From the cell containing the given text, extract its center point as [X, Y] coordinate. 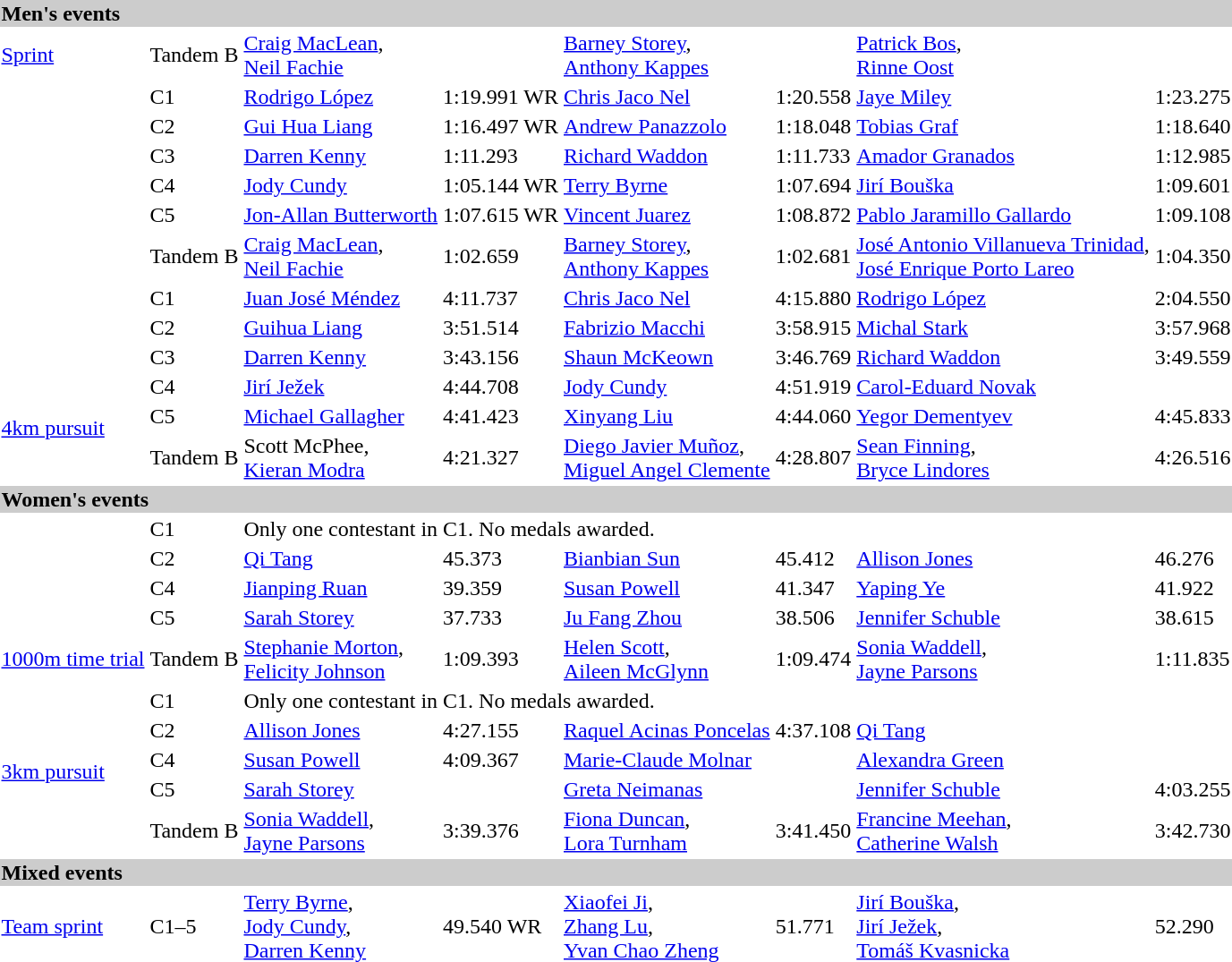
1:19.991 WR [501, 97]
Tobias Graf [1003, 126]
Juan José Méndez [341, 298]
Jianping Ruan [341, 588]
Michael Gallagher [341, 416]
1:18.640 [1193, 126]
Jaye Miley [1003, 97]
4:15.880 [813, 298]
Jon-Allan Butterworth [341, 215]
4:09.367 [501, 760]
3:41.450 [813, 830]
1:09.108 [1193, 215]
Marie-Claude Molnar [667, 760]
4:51.919 [813, 387]
1000m time trial [73, 659]
1:18.048 [813, 126]
Vincent Juarez [667, 215]
4:44.708 [501, 387]
Helen Scott,Aileen McGlynn [667, 659]
Amador Granados [1003, 156]
Greta Neimanas [667, 789]
Michal Stark [1003, 328]
Alexandra Green [1003, 760]
4:28.807 [813, 458]
45.412 [813, 558]
4km pursuit [73, 428]
1:11.293 [501, 156]
Ju Fang Zhou [667, 617]
1:08.872 [813, 215]
3:51.514 [501, 328]
Raquel Acinas Poncelas [667, 730]
Yegor Dementyev [1003, 416]
Fiona Duncan,Lora Turnham [667, 830]
Xinyang Liu [667, 416]
1:02.659 [501, 256]
Jirí Ježek [341, 387]
Yaping Ye [1003, 588]
Bianbian Sun [667, 558]
1:07.694 [813, 185]
3:46.769 [813, 357]
1:23.275 [1193, 97]
Pablo Jaramillo Gallardo [1003, 215]
Women's events [616, 499]
41.922 [1193, 588]
1:09.601 [1193, 185]
Gui Hua Liang [341, 126]
2:04.550 [1193, 298]
1:20.558 [813, 97]
4:26.516 [1193, 458]
4:27.155 [501, 730]
Carol-Eduard Novak [1003, 387]
Jirí Bouška [1003, 185]
4:44.060 [813, 416]
Mixed events [616, 873]
45.373 [501, 558]
3:43.156 [501, 357]
39.359 [501, 588]
3km pursuit [73, 771]
Sean Finning,Bryce Lindores [1003, 458]
Guihua Liang [341, 328]
Francine Meehan,Catherine Walsh [1003, 830]
1:02.681 [813, 256]
Diego Javier Muñoz,Miguel Angel Clemente [667, 458]
1:05.144 WR [501, 185]
3:39.376 [501, 830]
4:41.423 [501, 416]
Terry Byrne [667, 185]
4:21.327 [501, 458]
Andrew Panazzolo [667, 126]
Scott McPhee,Kieran Modra [341, 458]
Stephanie Morton,Felicity Johnson [341, 659]
38.615 [1193, 617]
38.506 [813, 617]
Patrick Bos,Rinne Oost [1003, 55]
1:11.733 [813, 156]
Fabrizio Macchi [667, 328]
46.276 [1193, 558]
4:11.737 [501, 298]
4:03.255 [1193, 789]
4:37.108 [813, 730]
José Antonio Villanueva Trinidad,José Enrique Porto Lareo [1003, 256]
Men's events [616, 13]
37.733 [501, 617]
1:09.393 [501, 659]
1:04.350 [1193, 256]
Shaun McKeown [667, 357]
3:49.559 [1193, 357]
4:45.833 [1193, 416]
1:12.985 [1193, 156]
1:16.497 WR [501, 126]
1:09.474 [813, 659]
1:07.615 WR [501, 215]
3:57.968 [1193, 328]
3:58.915 [813, 328]
Sprint [73, 55]
1:11.835 [1193, 659]
41.347 [813, 588]
3:42.730 [1193, 830]
